Pinpoint the cell where the given text exists, returning its (x, y) midpoint coordinate. 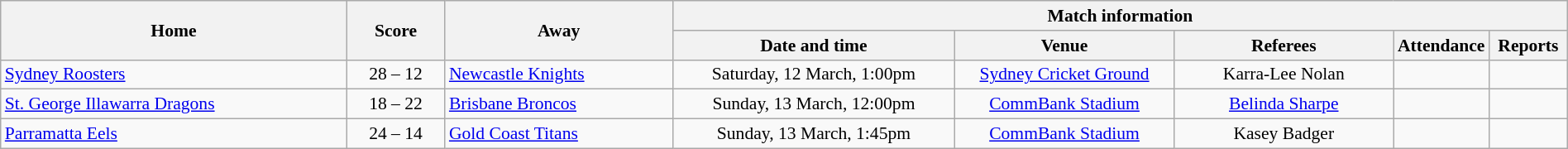
Sunday, 13 March, 1:45pm (814, 134)
Reports (1528, 46)
Brisbane Broncos (559, 104)
Venue (1064, 46)
Sunday, 13 March, 12:00pm (814, 104)
Kasey Badger (1284, 134)
18 – 22 (395, 104)
Away (559, 30)
Sydney Roosters (174, 74)
24 – 14 (395, 134)
Gold Coast Titans (559, 134)
Sydney Cricket Ground (1064, 74)
Home (174, 30)
Referees (1284, 46)
Saturday, 12 March, 1:00pm (814, 74)
Newcastle Knights (559, 74)
Date and time (814, 46)
St. George Illawarra Dragons (174, 104)
Karra-Lee Nolan (1284, 74)
Match information (1120, 16)
Attendance (1441, 46)
28 – 12 (395, 74)
Parramatta Eels (174, 134)
Score (395, 30)
Belinda Sharpe (1284, 104)
